Detect which cell encompasses the target text, then output its [x, y] center coordinate. 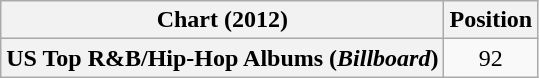
Position [491, 20]
92 [491, 58]
Chart (2012) [222, 20]
US Top R&B/Hip-Hop Albums (Billboard) [222, 58]
